Search for the cell housing the specified text and yield its [X, Y] center coordinate. 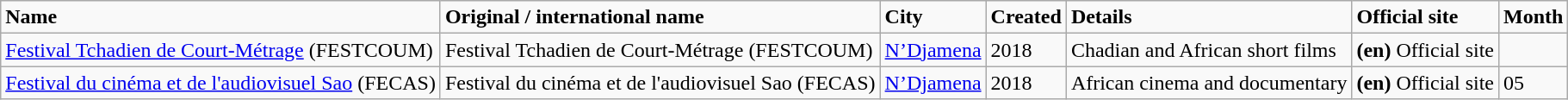
City [933, 17]
Chadian and African short films [1209, 50]
Original / international name [660, 17]
Month [1534, 17]
Details [1209, 17]
Name [220, 17]
African cinema and documentary [1209, 83]
Official site [1426, 17]
Created [1026, 17]
05 [1534, 83]
